For the text-containing cell, return its midpoint in (x, y) coordinate format. 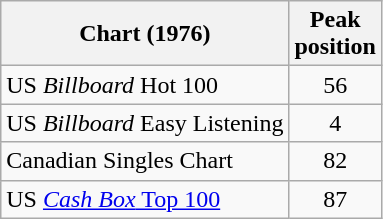
4 (335, 123)
Canadian Singles Chart (145, 161)
US Cash Box Top 100 (145, 199)
82 (335, 161)
Peakposition (335, 34)
56 (335, 85)
Chart (1976) (145, 34)
US Billboard Easy Listening (145, 123)
US Billboard Hot 100 (145, 85)
87 (335, 199)
